Pinpoint the cell where the given text exists, returning its [x, y] midpoint coordinate. 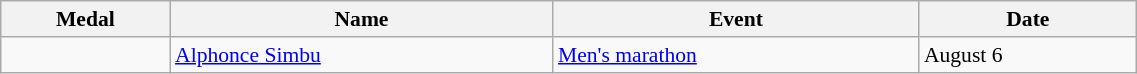
Event [736, 19]
Alphonce Simbu [362, 55]
Men's marathon [736, 55]
Name [362, 19]
Medal [86, 19]
Date [1028, 19]
August 6 [1028, 55]
